Find where the given text appears and provide that cell's center as [X, Y] coordinate. 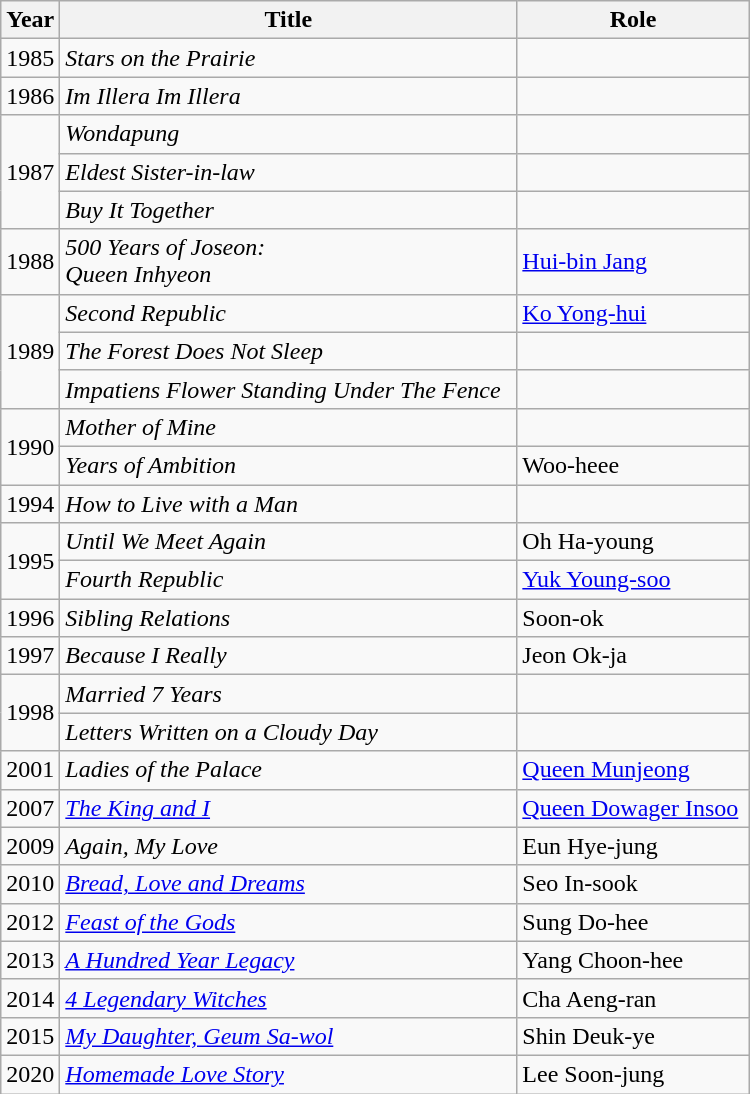
Impatiens Flower Standing Under The Fence [288, 389]
1990 [30, 446]
Feast of the Gods [288, 922]
1989 [30, 351]
2007 [30, 808]
Again, My Love [288, 846]
Eun Hye-jung [633, 846]
1988 [30, 262]
Homemade Love Story [288, 1074]
Yuk Young-soo [633, 580]
How to Live with a Man [288, 503]
Ladies of the Palace [288, 770]
Sung Do-hee [633, 922]
Year [30, 20]
Queen Dowager Insoo [633, 808]
2013 [30, 960]
1998 [30, 713]
Yang Choon-hee [633, 960]
1994 [30, 503]
1995 [30, 561]
Role [633, 20]
Soon-ok [633, 618]
1986 [30, 96]
Cha Aeng-ran [633, 998]
Oh Ha-young [633, 542]
2012 [30, 922]
Buy It Together [288, 210]
A Hundred Year Legacy [288, 960]
The King and I [288, 808]
Fourth Republic [288, 580]
Hui-bin Jang [633, 262]
1985 [30, 58]
Second Republic [288, 313]
Years of Ambition [288, 465]
Im Illera Im Illera [288, 96]
Wondapung [288, 134]
Letters Written on a Cloudy Day [288, 732]
Shin Deuk-ye [633, 1036]
Until We Meet Again [288, 542]
2010 [30, 884]
2020 [30, 1074]
4 Legendary Witches [288, 998]
500 Years of Joseon: Queen Inhyeon [288, 262]
Sibling Relations [288, 618]
1987 [30, 172]
Seo In-sook [633, 884]
Married 7 Years [288, 694]
Ko Yong-hui [633, 313]
1997 [30, 656]
Bread, Love and Dreams [288, 884]
My Daughter, Geum Sa-wol [288, 1036]
Lee Soon-jung [633, 1074]
Because I Really [288, 656]
2001 [30, 770]
2015 [30, 1036]
1996 [30, 618]
2014 [30, 998]
Stars on the Prairie [288, 58]
Mother of Mine [288, 427]
Woo-heee [633, 465]
Title [288, 20]
The Forest Does Not Sleep [288, 351]
Jeon Ok-ja [633, 656]
Eldest Sister-in-law [288, 172]
Queen Munjeong [633, 770]
2009 [30, 846]
